Identify which cell holds the provided text, then report its [x, y] central coordinate. 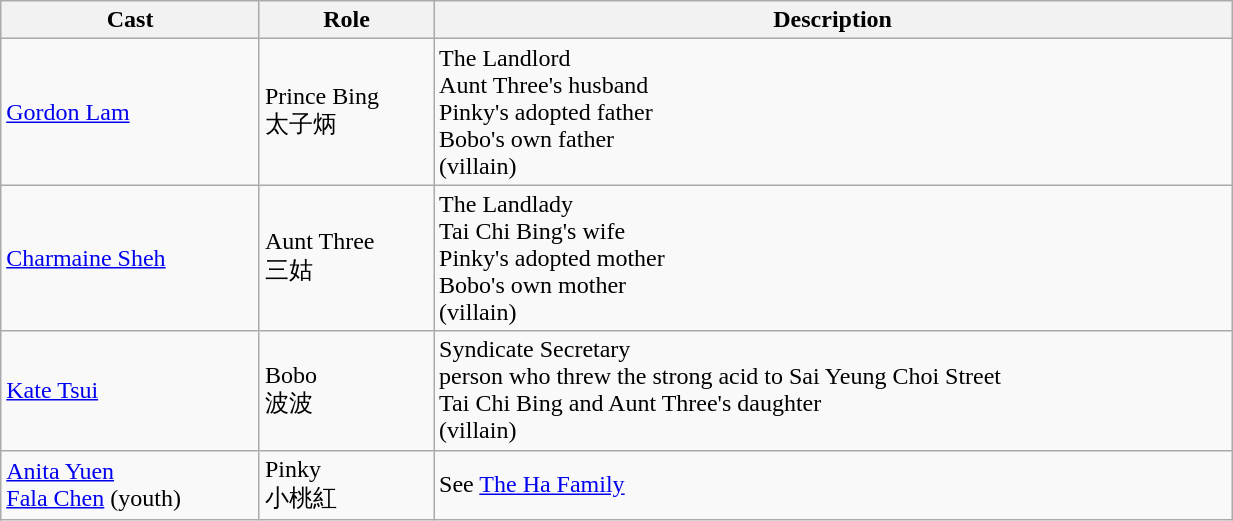
Syndicate Secretary person who threw the strong acid to Sai Yeung Choi Street Tai Chi Bing and Aunt Three's daughter (villain) [833, 390]
The LandladyTai Chi Bing's wifePinky's adopted motherBobo's own mother(villain) [833, 258]
Aunt Three三姑 [346, 258]
Charmaine Sheh [130, 258]
Prince Bing太子炳 [346, 112]
Role [346, 20]
Description [833, 20]
See The Ha Family [833, 485]
Pinky小桃紅 [346, 485]
The LandlordAunt Three's husbandPinky's adopted fatherBobo's own father(villain) [833, 112]
Anita Yuen Fala Chen (youth) [130, 485]
Cast [130, 20]
Bobo波波 [346, 390]
Gordon Lam [130, 112]
Kate Tsui [130, 390]
